Return the (X, Y) coordinate for the center point of the cell that contains the specified text.  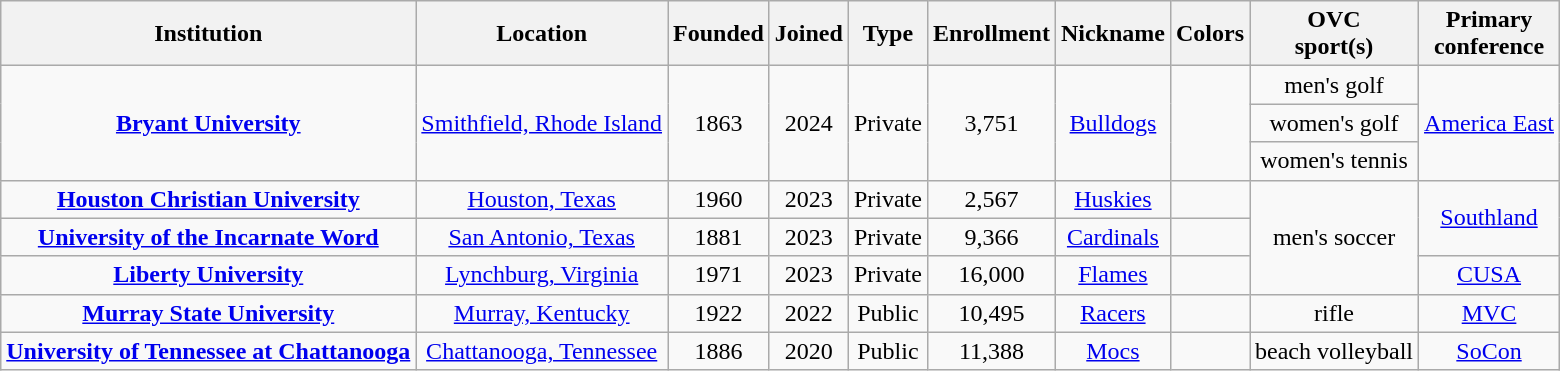
10,495 (991, 313)
Racers (1112, 313)
1960 (719, 199)
Chattanooga, Tennessee (542, 351)
OVCsport(s) (1334, 34)
Murray, Kentucky (542, 313)
Enrollment (991, 34)
2024 (808, 123)
Flames (1112, 275)
Type (888, 34)
9,366 (991, 237)
men's soccer (1334, 237)
1863 (719, 123)
Joined (808, 34)
Houston, Texas (542, 199)
1971 (719, 275)
Cardinals (1112, 237)
Primaryconference (1490, 34)
Bryant University (208, 123)
2022 (808, 313)
3,751 (991, 123)
1886 (719, 351)
University of Tennessee at Chattanooga (208, 351)
Institution (208, 34)
rifle (1334, 313)
Liberty University (208, 275)
Mocs (1112, 351)
Founded (719, 34)
Murray State University (208, 313)
men's golf (1334, 85)
11,388 (991, 351)
2,567 (991, 199)
2020 (808, 351)
Southland (1490, 218)
MVC (1490, 313)
beach volleyball (1334, 351)
Smithfield, Rhode Island (542, 123)
Location (542, 34)
University of the Incarnate Word (208, 237)
Lynchburg, Virginia (542, 275)
Houston Christian University (208, 199)
16,000 (991, 275)
Huskies (1112, 199)
Colors (1210, 34)
1922 (719, 313)
women's tennis (1334, 161)
women's golf (1334, 123)
San Antonio, Texas (542, 237)
SoCon (1490, 351)
Nickname (1112, 34)
1881 (719, 237)
CUSA (1490, 275)
Bulldogs (1112, 123)
America East (1490, 123)
